Output the [x, y] coordinate of the center of the cell containing the given text.  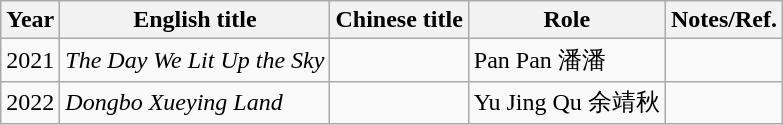
Year [30, 20]
2021 [30, 60]
2022 [30, 102]
Dongbo Xueying Land [195, 102]
Notes/Ref. [724, 20]
Role [566, 20]
English title [195, 20]
Chinese title [399, 20]
The Day We Lit Up the Sky [195, 60]
Pan Pan 潘潘 [566, 60]
Yu Jing Qu 余靖秋 [566, 102]
